Locate the cell with the specified text and output its [x, y] center coordinate. 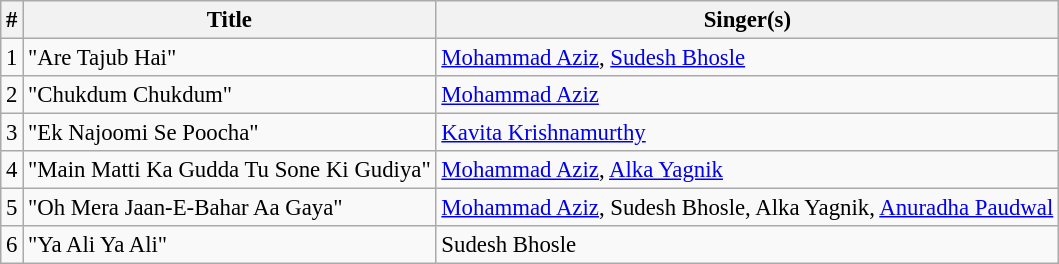
6 [12, 245]
Sudesh Bhosle [747, 245]
"Ek Najoomi Se Poocha" [230, 133]
Mohammad Aziz [747, 95]
"Chukdum Chukdum" [230, 95]
Title [230, 20]
Singer(s) [747, 20]
Kavita Krishnamurthy [747, 133]
Mohammad Aziz, Alka Yagnik [747, 170]
1 [12, 58]
"Main Matti Ka Gudda Tu Sone Ki Gudiya" [230, 170]
# [12, 20]
Mohammad Aziz, Sudesh Bhosle, Alka Yagnik, Anuradha Paudwal [747, 208]
Mohammad Aziz, Sudesh Bhosle [747, 58]
3 [12, 133]
"Are Tajub Hai" [230, 58]
2 [12, 95]
4 [12, 170]
"Oh Mera Jaan-E-Bahar Aa Gaya" [230, 208]
5 [12, 208]
"Ya Ali Ya Ali" [230, 245]
